Determine the (X, Y) coordinate at the center of the cell enclosing the given text.  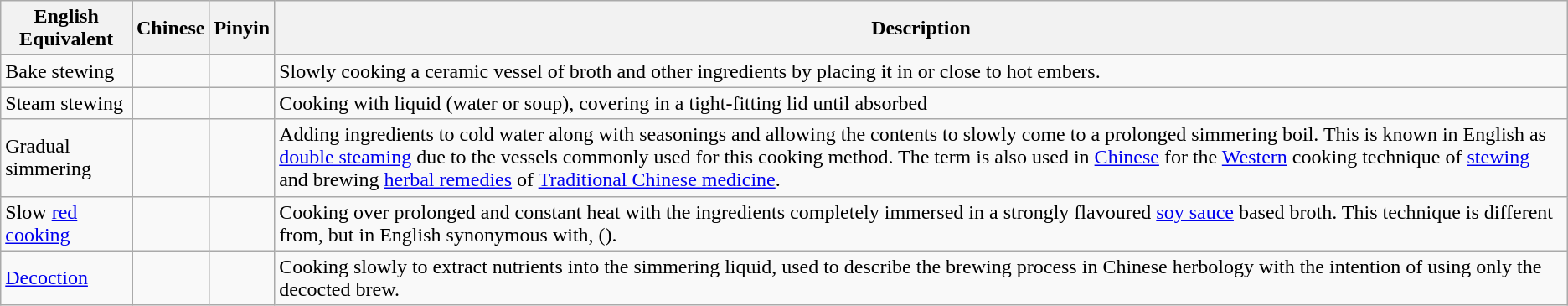
Bake stewing (67, 71)
Slowly cooking a ceramic vessel of broth and other ingredients by placing it in or close to hot embers. (921, 71)
Cooking with liquid (water or soup), covering in a tight-fitting lid until absorbed (921, 103)
Gradual simmering (67, 158)
Chinese (171, 29)
Description (921, 29)
Decoction (67, 278)
Pinyin (242, 29)
English Equivalent (67, 29)
Steam stewing (67, 103)
Slow red cooking (67, 223)
